Scan for the cell matching the given text and deliver its [x, y] coordinate at center. 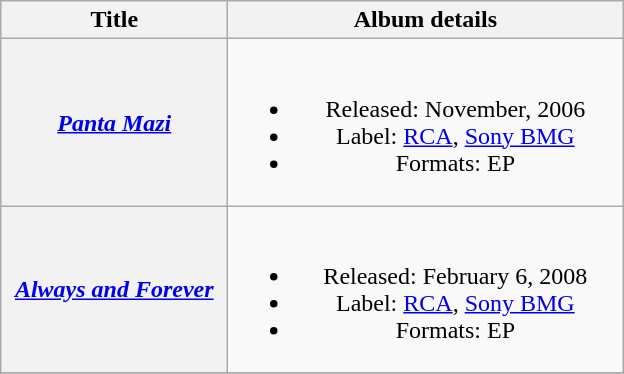
Title [114, 20]
Album details [426, 20]
Released: February 6, 2008Label: RCA, Sony BMGFormats: EP [426, 290]
Always and Forever [114, 290]
Panta Mazi [114, 122]
Released: November, 2006Label: RCA, Sony BMGFormats: EP [426, 122]
